Extract the [x, y] coordinate from the center of the cell holding the provided text.  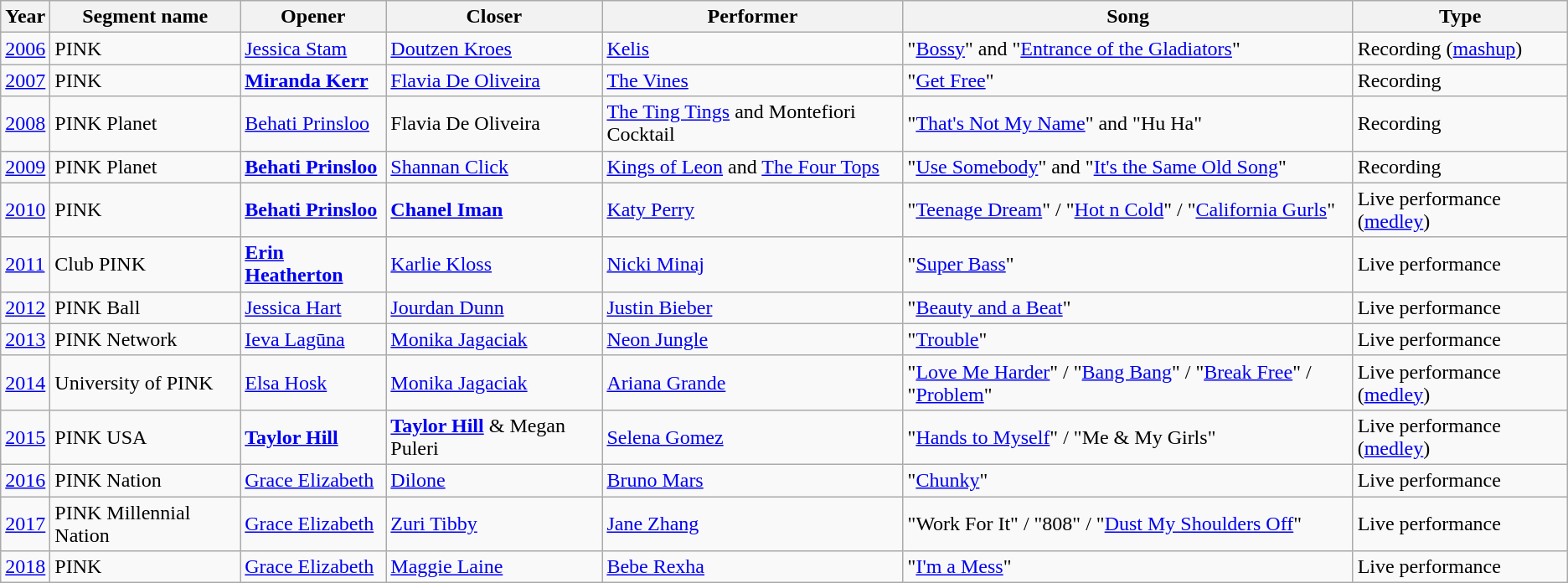
"Use Somebody" and "It's the Same Old Song" [1127, 167]
2015 [25, 437]
Bebe Rexha [752, 567]
Closer [494, 17]
Maggie Laine [494, 567]
Club PINK [146, 265]
Chanel Iman [494, 209]
"Chunky" [1127, 480]
PINK Nation [146, 480]
PINK Ball [146, 307]
Taylor Hill [313, 437]
Elsa Hosk [313, 382]
"Hands to Myself" / "Me & My Girls" [1127, 437]
University of PINK [146, 382]
Kings of Leon and The Four Tops [752, 167]
Segment name [146, 17]
2014 [25, 382]
Bruno Mars [752, 480]
Neon Jungle [752, 339]
Performer [752, 17]
2010 [25, 209]
2007 [25, 80]
"Bossy" and "Entrance of the Gladiators" [1127, 49]
"Teenage Dream" / "Hot n Cold" / "California Gurls" [1127, 209]
Zuri Tibby [494, 523]
PINK USA [146, 437]
Jane Zhang [752, 523]
2008 [25, 124]
Jessica Stam [313, 49]
Recording (mashup) [1460, 49]
Kelis [752, 49]
"That's Not My Name" and "Hu Ha" [1127, 124]
Selena Gomez [752, 437]
Nicki Minaj [752, 265]
Ieva Lagūna [313, 339]
Doutzen Kroes [494, 49]
Song [1127, 17]
Dilone [494, 480]
2012 [25, 307]
2018 [25, 567]
"Get Free" [1127, 80]
Jessica Hart [313, 307]
Shannan Click [494, 167]
Opener [313, 17]
Karlie Kloss [494, 265]
2013 [25, 339]
"Love Me Harder" / "Bang Bang" / "Break Free" / "Problem" [1127, 382]
Katy Perry [752, 209]
Erin Heatherton [313, 265]
2011 [25, 265]
Type [1460, 17]
"Beauty and a Beat" [1127, 307]
Miranda Kerr [313, 80]
2006 [25, 49]
"I'm a Mess" [1127, 567]
Justin Bieber [752, 307]
PINK Network [146, 339]
Year [25, 17]
2009 [25, 167]
2017 [25, 523]
The Ting Tings and Montefiori Cocktail [752, 124]
2016 [25, 480]
Ariana Grande [752, 382]
The Vines [752, 80]
Jourdan Dunn [494, 307]
PINK Millennial Nation [146, 523]
"Super Bass" [1127, 265]
"Trouble" [1127, 339]
Taylor Hill & Megan Puleri [494, 437]
"Work For It" / "808" / "Dust My Shoulders Off" [1127, 523]
